Identify which cell holds the provided text, then report its (x, y) central coordinate. 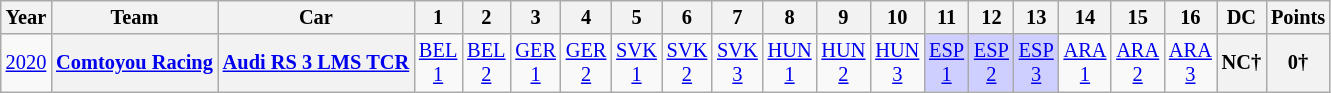
7 (737, 17)
Team (134, 17)
Year (26, 17)
ARA3 (1190, 63)
BEL1 (438, 63)
SVK3 (737, 63)
2 (486, 17)
10 (897, 17)
6 (687, 17)
4 (586, 17)
11 (946, 17)
3 (535, 17)
SVK2 (687, 63)
16 (1190, 17)
2020 (26, 63)
Comtoyou Racing (134, 63)
15 (1138, 17)
HUN3 (897, 63)
Car (316, 17)
14 (1086, 17)
ESP2 (992, 63)
ARA1 (1086, 63)
0† (1298, 63)
NC† (1242, 63)
ESP1 (946, 63)
BEL2 (486, 63)
13 (1036, 17)
ESP3 (1036, 63)
DC (1242, 17)
9 (843, 17)
Points (1298, 17)
SVK1 (636, 63)
12 (992, 17)
5 (636, 17)
HUN2 (843, 63)
Audi RS 3 LMS TCR (316, 63)
8 (790, 17)
1 (438, 17)
HUN1 (790, 63)
GER2 (586, 63)
ARA2 (1138, 63)
GER1 (535, 63)
